Search for the cell housing the specified text and yield its (x, y) center coordinate. 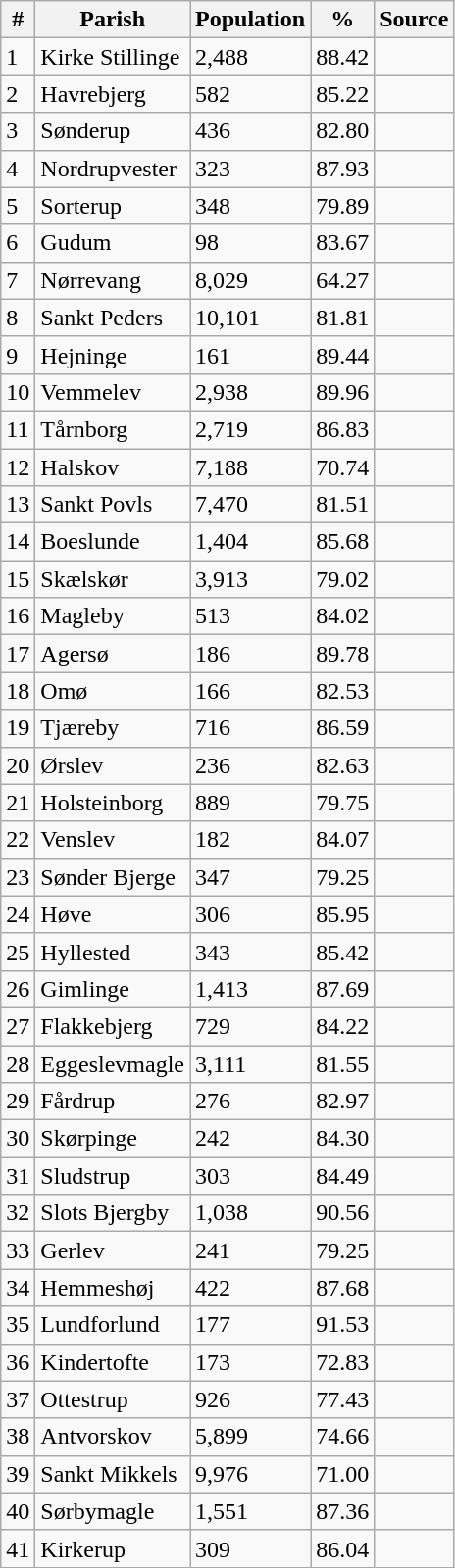
10,101 (251, 318)
28 (18, 1063)
81.51 (343, 505)
343 (251, 952)
Hemmeshøj (113, 1288)
18 (18, 691)
3,111 (251, 1063)
40 (18, 1511)
87.93 (343, 169)
Omø (113, 691)
Sønderup (113, 131)
Antvorskov (113, 1437)
161 (251, 355)
Hejninge (113, 355)
77.43 (343, 1399)
1,413 (251, 989)
1,404 (251, 542)
348 (251, 206)
83.67 (343, 243)
Halskov (113, 467)
87.69 (343, 989)
Sankt Peders (113, 318)
Tjæreby (113, 728)
20 (18, 765)
24 (18, 914)
5 (18, 206)
72.83 (343, 1362)
Source (414, 20)
926 (251, 1399)
Skørpinge (113, 1139)
Gerlev (113, 1250)
Magleby (113, 616)
Eggeslevmagle (113, 1063)
26 (18, 989)
Holsteinborg (113, 803)
Population (251, 20)
9,976 (251, 1474)
36 (18, 1362)
89.78 (343, 654)
4 (18, 169)
Agersø (113, 654)
14 (18, 542)
582 (251, 94)
2,488 (251, 57)
19 (18, 728)
166 (251, 691)
3 (18, 131)
88.42 (343, 57)
39 (18, 1474)
Hyllested (113, 952)
32 (18, 1213)
7,470 (251, 505)
Høve (113, 914)
82.63 (343, 765)
82.97 (343, 1102)
Sørbymagle (113, 1511)
38 (18, 1437)
84.02 (343, 616)
Kirkerup (113, 1548)
436 (251, 131)
71.00 (343, 1474)
2,938 (251, 392)
Vemmelev (113, 392)
Boeslunde (113, 542)
64.27 (343, 280)
16 (18, 616)
33 (18, 1250)
9 (18, 355)
Venslev (113, 840)
513 (251, 616)
Nørrevang (113, 280)
12 (18, 467)
7,188 (251, 467)
31 (18, 1176)
# (18, 20)
Sorterup (113, 206)
236 (251, 765)
79.02 (343, 579)
21 (18, 803)
87.36 (343, 1511)
1,551 (251, 1511)
84.22 (343, 1026)
79.75 (343, 803)
347 (251, 877)
Fårdrup (113, 1102)
85.22 (343, 94)
303 (251, 1176)
89.44 (343, 355)
309 (251, 1548)
889 (251, 803)
177 (251, 1325)
Gudum (113, 243)
Lundforlund (113, 1325)
41 (18, 1548)
729 (251, 1026)
Sankt Mikkels (113, 1474)
98 (251, 243)
7 (18, 280)
1,038 (251, 1213)
84.07 (343, 840)
86.83 (343, 429)
86.04 (343, 1548)
716 (251, 728)
Ottestrup (113, 1399)
422 (251, 1288)
Flakkebjerg (113, 1026)
Parish (113, 20)
Tårnborg (113, 429)
Skælskør (113, 579)
Havrebjerg (113, 94)
186 (251, 654)
Sønder Bjerge (113, 877)
79.89 (343, 206)
10 (18, 392)
70.74 (343, 467)
2,719 (251, 429)
8 (18, 318)
91.53 (343, 1325)
87.68 (343, 1288)
Sankt Povls (113, 505)
Slots Bjergby (113, 1213)
17 (18, 654)
% (343, 20)
22 (18, 840)
34 (18, 1288)
81.55 (343, 1063)
84.30 (343, 1139)
15 (18, 579)
35 (18, 1325)
Gimlinge (113, 989)
82.53 (343, 691)
27 (18, 1026)
30 (18, 1139)
Kindertofte (113, 1362)
29 (18, 1102)
82.80 (343, 131)
6 (18, 243)
242 (251, 1139)
Nordrupvester (113, 169)
86.59 (343, 728)
37 (18, 1399)
81.81 (343, 318)
3,913 (251, 579)
8,029 (251, 280)
182 (251, 840)
11 (18, 429)
323 (251, 169)
5,899 (251, 1437)
74.66 (343, 1437)
2 (18, 94)
276 (251, 1102)
306 (251, 914)
Sludstrup (113, 1176)
13 (18, 505)
241 (251, 1250)
90.56 (343, 1213)
23 (18, 877)
Kirke Stillinge (113, 57)
173 (251, 1362)
85.95 (343, 914)
84.49 (343, 1176)
Ørslev (113, 765)
1 (18, 57)
25 (18, 952)
85.68 (343, 542)
85.42 (343, 952)
89.96 (343, 392)
